Identify which cell holds the provided text, then report its (x, y) central coordinate. 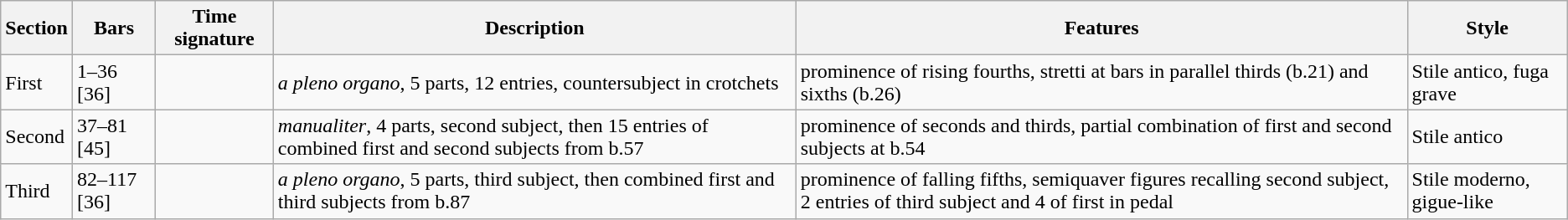
Time signature (214, 28)
prominence of seconds and thirds, partial combination of first and second subjects at b.54 (1101, 137)
Section (37, 28)
prominence of rising fourths, stretti at bars in parallel thirds (b.21) and sixths (b.26) (1101, 82)
Description (534, 28)
Second (37, 137)
a pleno organo, 5 parts, third subject, then combined first and third subjects from b.87 (534, 191)
Stile antico, fuga grave (1488, 82)
82–117 [36] (114, 191)
Stile antico (1488, 137)
First (37, 82)
Style (1488, 28)
manualiter, 4 parts, second subject, then 15 entries of combined first and second subjects from b.57 (534, 137)
a pleno organo, 5 parts, 12 entries, countersubject in crotchets (534, 82)
Features (1101, 28)
prominence of falling fifths, semiquaver figures recalling second subject, 2 entries of third subject and 4 of first in pedal (1101, 191)
37–81 [45] (114, 137)
1–36 [36] (114, 82)
Third (37, 191)
Bars (114, 28)
Stile moderno, gigue-like (1488, 191)
